Provide the [X, Y] coordinate of the cell's center where the given text is located.  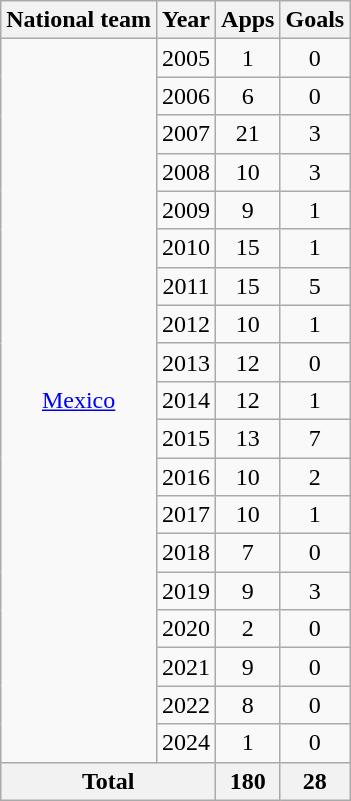
28 [315, 781]
Year [186, 20]
Total [108, 781]
2017 [186, 515]
2012 [186, 324]
5 [315, 286]
2024 [186, 743]
2015 [186, 438]
2006 [186, 96]
8 [248, 705]
13 [248, 438]
2020 [186, 629]
2019 [186, 591]
2013 [186, 362]
2011 [186, 286]
180 [248, 781]
2014 [186, 400]
National team [79, 20]
2005 [186, 58]
Goals [315, 20]
2018 [186, 553]
2010 [186, 248]
2008 [186, 172]
21 [248, 134]
2021 [186, 667]
2016 [186, 477]
Apps [248, 20]
2007 [186, 134]
2022 [186, 705]
6 [248, 96]
2009 [186, 210]
Mexico [79, 400]
